Output the (x, y) coordinate of the center of the cell containing the given text.  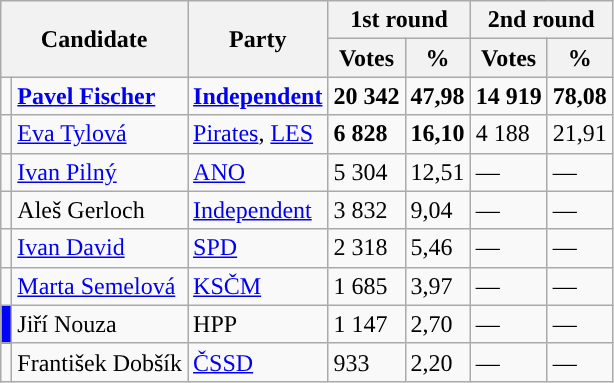
Aleš Gerloch (100, 210)
9,04 (438, 210)
6 828 (366, 134)
HPP (258, 324)
František Dobšík (100, 362)
5,46 (438, 248)
ANO (258, 172)
3 832 (366, 210)
20 342 (366, 96)
Ivan David (100, 248)
4 188 (508, 134)
ČSSD (258, 362)
Party (258, 39)
1st round (399, 20)
3,97 (438, 286)
5 304 (366, 172)
KSČM (258, 286)
14 919 (508, 96)
21,91 (580, 134)
Eva Tylová (100, 134)
2 318 (366, 248)
Candidate (94, 39)
1 147 (366, 324)
12,51 (438, 172)
SPD (258, 248)
Marta Semelová (100, 286)
2,20 (438, 362)
933 (366, 362)
78,08 (580, 96)
Ivan Pilný (100, 172)
Pirates, LES (258, 134)
Jiří Nouza (100, 324)
2,70 (438, 324)
47,98 (438, 96)
1 685 (366, 286)
2nd round (541, 20)
Pavel Fischer (100, 96)
16,10 (438, 134)
